Return (x, y) of the center of cell containing provided text 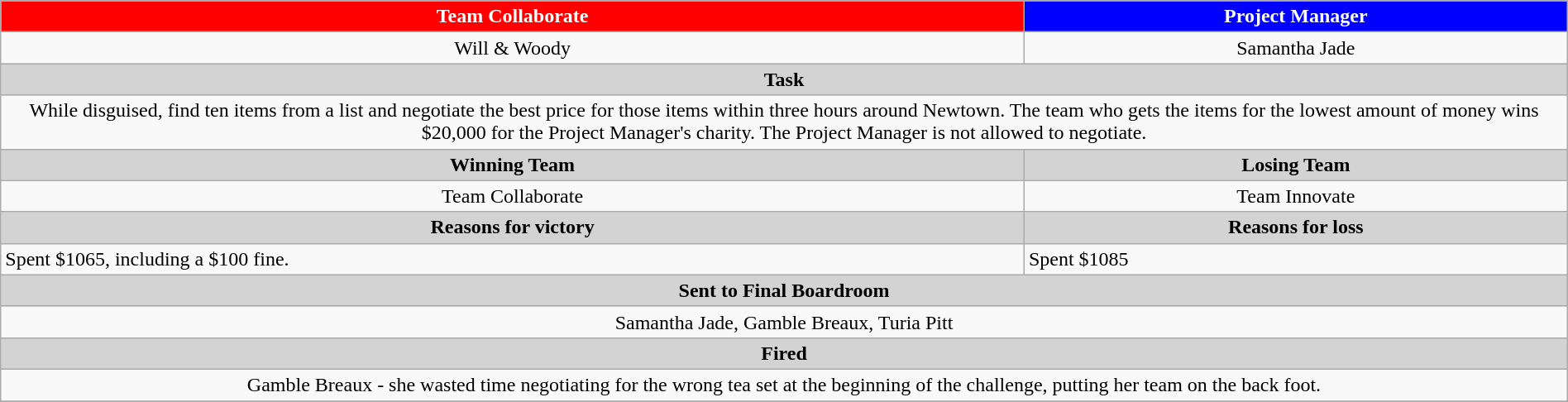
Losing Team (1295, 165)
Gamble Breaux - she wasted time negotiating for the wrong tea set at the beginning of the challenge, putting her team on the back foot. (784, 385)
Fired (784, 353)
Reasons for loss (1295, 227)
Team Innovate (1295, 196)
Samantha Jade, Gamble Breaux, Turia Pitt (784, 322)
Samantha Jade (1295, 48)
Spent $1065, including a $100 fine. (513, 259)
Task (784, 79)
Winning Team (513, 165)
Sent to Final Boardroom (784, 290)
Will & Woody (513, 48)
Spent $1085 (1295, 259)
Project Manager (1295, 17)
Reasons for victory (513, 227)
